Identify which cell holds the provided text, then report its (X, Y) central coordinate. 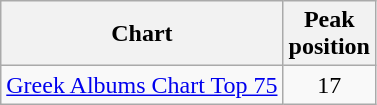
Chart (142, 34)
17 (329, 85)
Greek Albums Chart Top 75 (142, 85)
Peakposition (329, 34)
